Pinpoint the cell where the given text exists, returning its (X, Y) midpoint coordinate. 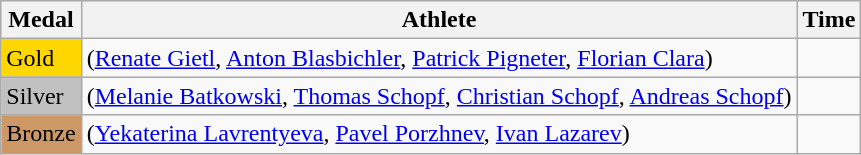
Bronze (41, 134)
(Yekaterina Lavrentyeva, Pavel Porzhnev, Ivan Lazarev) (439, 134)
Time (829, 20)
(Renate Gietl, Anton Blasbichler, Patrick Pigneter, Florian Clara) (439, 58)
Medal (41, 20)
Athlete (439, 20)
(Melanie Batkowski, Thomas Schopf, Christian Schopf, Andreas Schopf) (439, 96)
Silver (41, 96)
Gold (41, 58)
